Pinpoint the cell where the given text exists, returning its (X, Y) midpoint coordinate. 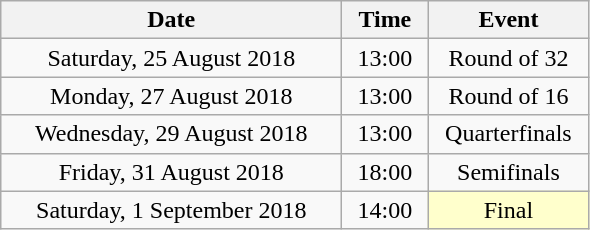
18:00 (385, 172)
Saturday, 1 September 2018 (172, 210)
Monday, 27 August 2018 (172, 96)
Quarterfinals (508, 134)
Round of 16 (508, 96)
Wednesday, 29 August 2018 (172, 134)
Saturday, 25 August 2018 (172, 58)
Round of 32 (508, 58)
Date (172, 20)
Event (508, 20)
Time (385, 20)
14:00 (385, 210)
Final (508, 210)
Friday, 31 August 2018 (172, 172)
Semifinals (508, 172)
